Provide the [x, y] coordinate of the cell's center where the given text is located.  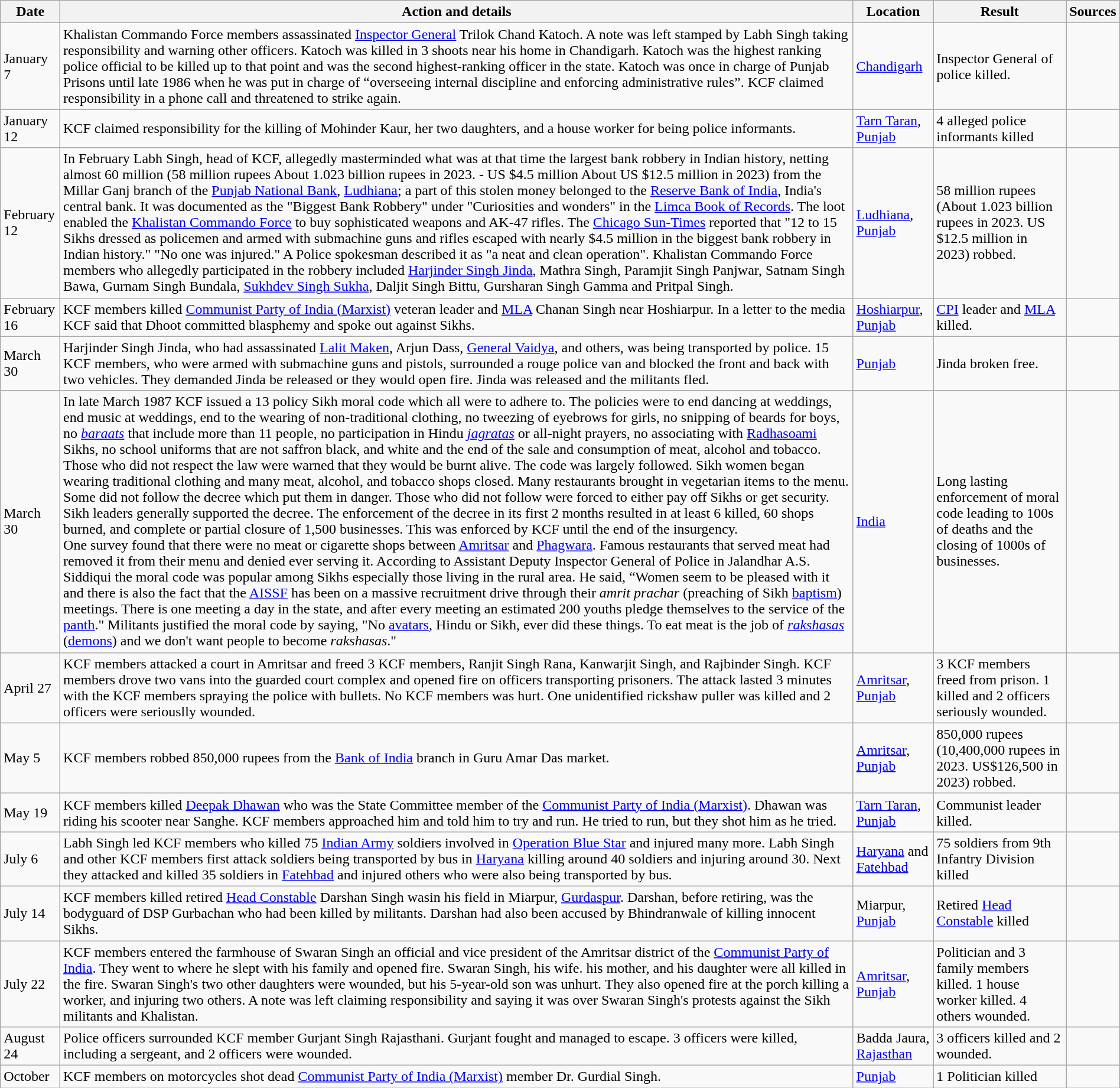
Haryana and Fatehbad [893, 859]
Politician and 3 family members killed. 1 house worker killed. 4 others wounded. [999, 984]
May 5 [31, 758]
Miarpur, Punjab [893, 913]
Badda Jaura, Rajasthan [893, 1046]
Chandigarh [893, 66]
4 alleged police informants killed [999, 129]
Hoshiarpur, Punjab [893, 317]
Date [31, 12]
850,000 rupees (10,400,000 rupees in 2023. US$126,500 in 2023) robbed. [999, 758]
Inspector General of police killed. [999, 66]
1 Politician killed [999, 1077]
Action and details [457, 12]
Ludhiana, Punjab [893, 223]
KCF claimed responsibility for the killing of Mohinder Kaur, her two daughters, and a house worker for being police informants. [457, 129]
July 22 [31, 984]
CPI leader and MLA killed. [999, 317]
July 14 [31, 913]
April 27 [31, 688]
February 16 [31, 317]
Result [999, 12]
January 12 [31, 129]
India [893, 521]
Communist leader killed. [999, 812]
Location [893, 12]
August 24 [31, 1046]
3 officers killed and 2 wounded. [999, 1046]
Long lasting enforcement of moral code leading to 100s of deaths and the closing of 1000s of businesses. [999, 521]
75 soldiers from 9th Infantry Division killed [999, 859]
58 million rupees (About 1.023 billion rupees in 2023. US $12.5 million in 2023) robbed. [999, 223]
May 19 [31, 812]
October [31, 1077]
Retired Head Constable killed [999, 913]
KCF members robbed 850,000 rupees from the Bank of India branch in Guru Amar Das market. [457, 758]
Jinda broken free. [999, 363]
3 KCF members freed from prison. 1 killed and 2 officers seriously wounded. [999, 688]
KCF members on motorcycles shot dead Communist Party of India (Marxist) member Dr. Gurdial Singh. [457, 1077]
July 6 [31, 859]
Sources [1093, 12]
January 7 [31, 66]
February 12 [31, 223]
